Return [X, Y] of the center of cell containing provided text 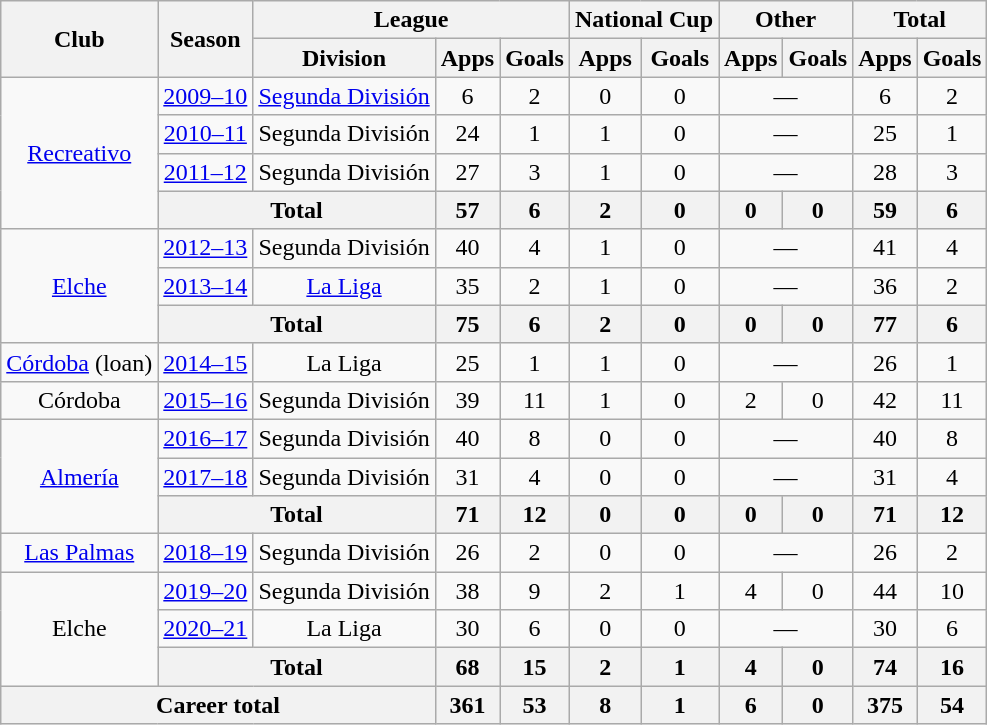
2018–19 [206, 553]
15 [535, 667]
53 [535, 705]
Other [786, 20]
2011–12 [206, 172]
2010–11 [206, 134]
Club [80, 39]
75 [467, 324]
Season [206, 39]
16 [952, 667]
Córdoba (loan) [80, 362]
42 [885, 400]
375 [885, 705]
57 [467, 210]
2009–10 [206, 96]
27 [467, 172]
35 [467, 286]
38 [467, 591]
10 [952, 591]
24 [467, 134]
Las Palmas [80, 553]
League [412, 20]
2012–13 [206, 248]
2014–15 [206, 362]
2020–21 [206, 629]
2019–20 [206, 591]
41 [885, 248]
Division [344, 58]
Córdoba [80, 400]
Recreativo [80, 153]
2016–17 [206, 438]
44 [885, 591]
74 [885, 667]
Almería [80, 476]
54 [952, 705]
2013–14 [206, 286]
39 [467, 400]
36 [885, 286]
361 [467, 705]
9 [535, 591]
2015–16 [206, 400]
28 [885, 172]
59 [885, 210]
77 [885, 324]
2017–18 [206, 477]
68 [467, 667]
Career total [218, 705]
National Cup [644, 20]
